For the text-containing cell, return its midpoint in [x, y] coordinate format. 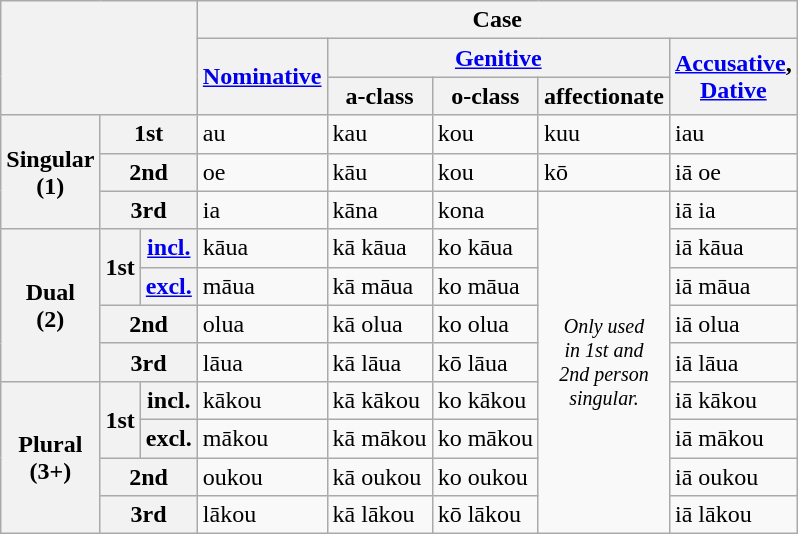
Nominative [262, 77]
kō lāua [485, 362]
kā oukou [380, 477]
iā ia [733, 210]
a-class [380, 96]
Case [497, 20]
kona [485, 210]
Accusative,Dative [733, 77]
iau [733, 134]
ko olua [485, 324]
kākou [262, 400]
oe [262, 172]
mākou [262, 438]
iā lākou [733, 515]
kuu [604, 134]
kō [604, 172]
ko mākou [485, 438]
kā olua [380, 324]
kāua [262, 248]
kau [380, 134]
ia [262, 210]
Singular(1) [50, 172]
kā mākou [380, 438]
affectionate [604, 96]
Genitive [498, 58]
lākou [262, 515]
au [262, 134]
olua [262, 324]
iā lāua [733, 362]
iā mākou [733, 438]
kā māua [380, 286]
māua [262, 286]
ko kākou [485, 400]
iā oe [733, 172]
kō lākou [485, 515]
kāna [380, 210]
lāua [262, 362]
ko māua [485, 286]
kā lākou [380, 515]
kā kākou [380, 400]
iā kāua [733, 248]
iā māua [733, 286]
ko oukou [485, 477]
ko kāua [485, 248]
kā lāua [380, 362]
iā olua [733, 324]
iā kākou [733, 400]
Plural(3+) [50, 457]
oukou [262, 477]
iā oukou [733, 477]
kā kāua [380, 248]
o-class [485, 96]
Only usedin 1st and2nd personsingular. [604, 362]
kāu [380, 172]
Dual(2) [50, 305]
